Extract the (x, y) coordinate from the center of the cell holding the provided text.  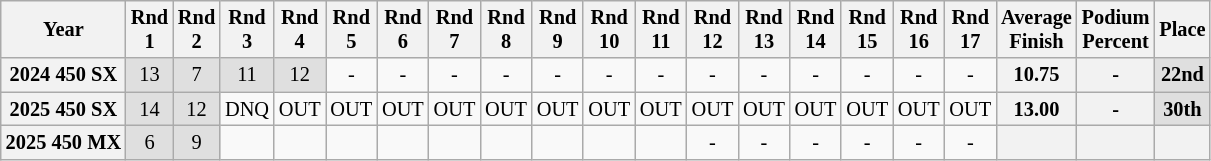
10.75 (1036, 75)
Rnd8 (506, 29)
Rnd15 (867, 29)
11 (247, 75)
Rnd17 (971, 29)
13.00 (1036, 109)
30th (1182, 109)
Place (1182, 29)
Rnd13 (764, 29)
2025 450 SX (64, 109)
Year (64, 29)
Rnd9 (558, 29)
2024 450 SX (64, 75)
6 (150, 142)
AverageFinish (1036, 29)
Rnd3 (247, 29)
Rnd14 (816, 29)
Rnd16 (919, 29)
2025 450 MX (64, 142)
Rnd7 (455, 29)
Rnd6 (403, 29)
13 (150, 75)
22nd (1182, 75)
DNQ (247, 109)
14 (150, 109)
Rnd10 (609, 29)
Rnd12 (713, 29)
Rnd11 (661, 29)
7 (196, 75)
PodiumPercent (1116, 29)
9 (196, 142)
Rnd1 (150, 29)
Rnd4 (300, 29)
Rnd5 (352, 29)
Rnd2 (196, 29)
